Identify which cell holds the provided text, then report its [X, Y] central coordinate. 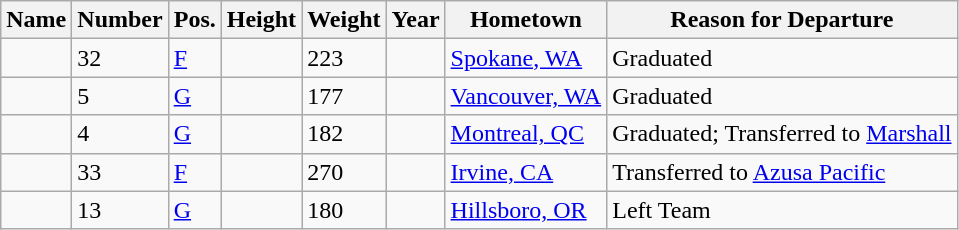
Left Team [782, 210]
33 [120, 172]
Montreal, QC [526, 134]
Number [120, 20]
Spokane, WA [526, 58]
Transferred to Azusa Pacific [782, 172]
Height [261, 20]
223 [344, 58]
5 [120, 96]
Weight [344, 20]
Hillsboro, OR [526, 210]
4 [120, 134]
270 [344, 172]
32 [120, 58]
180 [344, 210]
Irvine, CA [526, 172]
Graduated; Transferred to Marshall [782, 134]
13 [120, 210]
Pos. [194, 20]
Year [416, 20]
Hometown [526, 20]
177 [344, 96]
182 [344, 134]
Name [36, 20]
Reason for Departure [782, 20]
Vancouver, WA [526, 96]
